Determine the [x, y] coordinate at the center of the cell enclosing the given text.  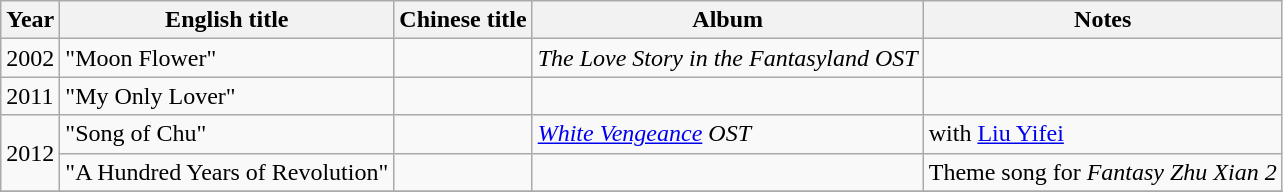
2002 [30, 58]
Notes [1102, 20]
"A Hundred Years of Revolution" [227, 172]
White Vengeance OST [728, 134]
The Love Story in the Fantasyland OST [728, 58]
"My Only Lover" [227, 96]
"Moon Flower" [227, 58]
with Liu Yifei [1102, 134]
2012 [30, 153]
"Song of Chu" [227, 134]
Theme song for Fantasy Zhu Xian 2 [1102, 172]
English title [227, 20]
Year [30, 20]
2011 [30, 96]
Album [728, 20]
Chinese title [463, 20]
